Return the [x, y] coordinate for the center point of the cell that contains the specified text.  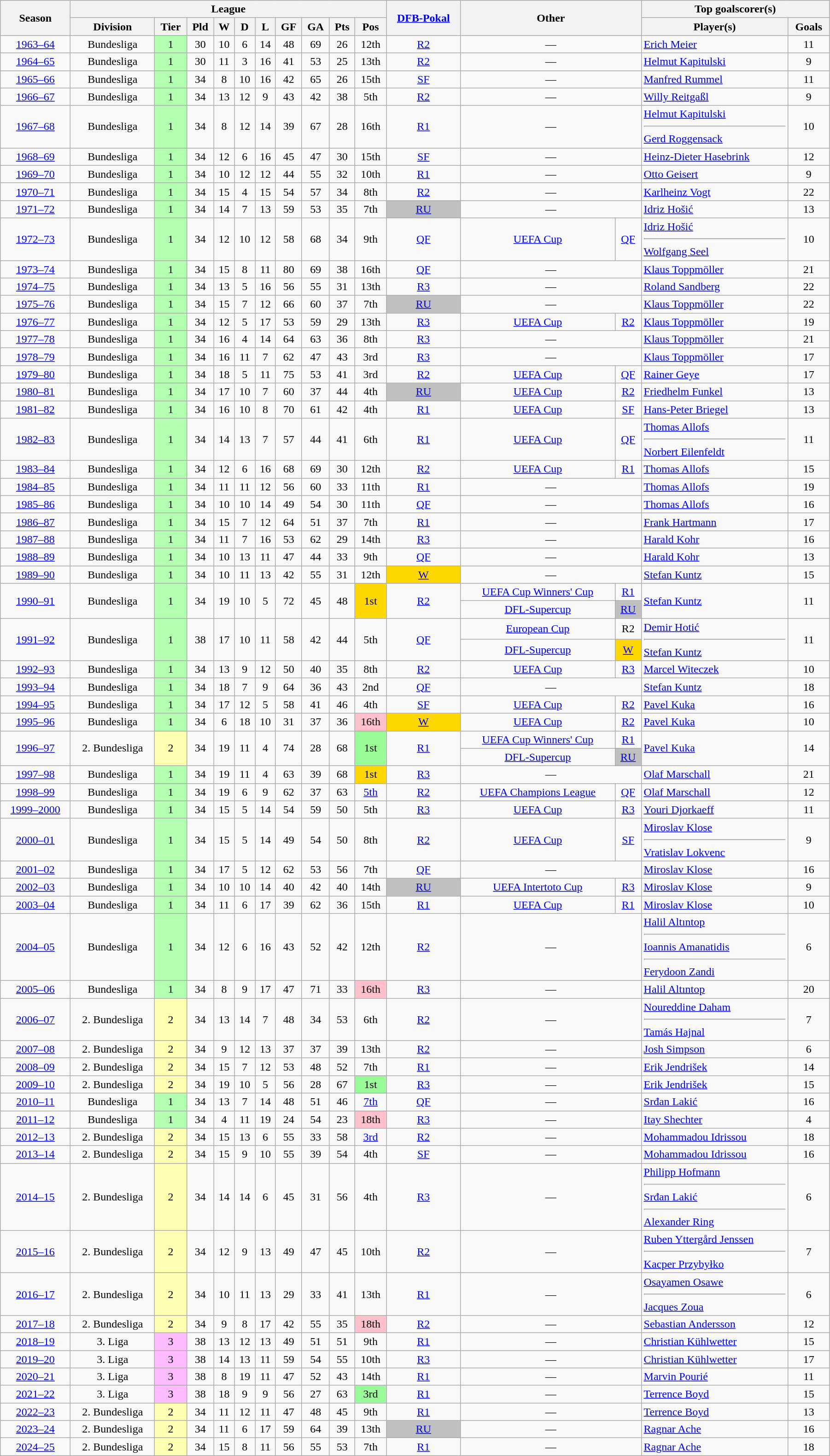
2023–24 [35, 1429]
2001–02 [35, 869]
Top goalscorer(s) [735, 9]
1989–90 [35, 574]
Pts [342, 27]
DFB-Pokal [424, 18]
2013–14 [35, 1154]
1973–74 [35, 269]
Erich Meier [715, 44]
Idriz Hošić [715, 209]
Other [551, 18]
1984–85 [35, 487]
Philipp Hofmann Srđan Lakić Alexander Ring [715, 1197]
1988–89 [35, 557]
2007–08 [35, 1049]
23 [342, 1119]
Manfred Rummel [715, 79]
1994–95 [35, 705]
2022–23 [35, 1412]
UEFA Champions League [538, 792]
1982–83 [35, 439]
1983–84 [35, 469]
European Cup [538, 629]
2016–17 [35, 1294]
1996–97 [35, 748]
2017–18 [35, 1324]
Josh Simpson [715, 1049]
2011–12 [35, 1119]
24 [288, 1119]
2006–07 [35, 1019]
2012–13 [35, 1137]
Itay Shechter [715, 1119]
1970–71 [35, 192]
Player(s) [715, 27]
32 [342, 174]
27 [316, 1394]
D [245, 27]
Halil Altıntop [715, 990]
1999–2000 [35, 810]
Srđan Lakić [715, 1102]
2002–03 [35, 887]
20 [809, 990]
1981–82 [35, 409]
2024–25 [35, 1447]
2003–04 [35, 905]
Miroslav Klose Vratislav Lokvenc [715, 839]
Roland Sandberg [715, 287]
Friedhelm Funkel [715, 392]
Pos [370, 27]
UEFA Intertoto Cup [538, 887]
1978–79 [35, 357]
1987–88 [35, 539]
1965–66 [35, 79]
Hans-Peter Briegel [715, 409]
Tier [171, 27]
71 [316, 990]
2015–16 [35, 1252]
2000–01 [35, 839]
1966–67 [35, 97]
1975–76 [35, 304]
2018–19 [35, 1341]
1971–72 [35, 209]
2010–11 [35, 1102]
Ruben Yttergård Jenssen Kacper Przybyłko [715, 1252]
2020–21 [35, 1377]
Pld [200, 27]
Goals [809, 27]
1979–80 [35, 374]
Otto Geisert [715, 174]
1992–93 [35, 670]
61 [316, 409]
1997–98 [35, 775]
1964–65 [35, 62]
Frank Hartmann [715, 522]
65 [316, 79]
Sebastian Andersson [715, 1324]
Noureddine Daham Tamás Hajnal [715, 1019]
Marvin Pourié [715, 1377]
70 [288, 409]
Helmut Kapitulski [715, 62]
2005–06 [35, 990]
GF [288, 27]
1968–69 [35, 157]
2021–22 [35, 1394]
Heinz-Dieter Hasebrink [715, 157]
2014–15 [35, 1197]
Thomas Allofs Norbert Eilenfeldt [715, 439]
Idriz Hošić Wolfgang Seel [715, 239]
1986–87 [35, 522]
1967–68 [35, 127]
Halil Altıntop Ioannis Amanatidis Ferydoon Zandi [715, 947]
1980–81 [35, 392]
1972–73 [35, 239]
League [228, 9]
1993–94 [35, 687]
Helmut Kapitulski Gerd Roggensack [715, 127]
2nd [370, 687]
2008–09 [35, 1067]
1998–99 [35, 792]
1977–78 [35, 339]
Karlheinz Vogt [715, 192]
2004–05 [35, 947]
80 [288, 269]
1963–64 [35, 44]
1990–91 [35, 601]
Willy Reitgaßl [715, 97]
Division [112, 27]
Youri Djorkaeff [715, 810]
74 [288, 748]
Demir Hotić Stefan Kuntz [715, 640]
1991–92 [35, 640]
Rainer Geye [715, 374]
Osayamen Osawe Jacques Zoua [715, 1294]
1974–75 [35, 287]
Marcel Witeczek [715, 670]
Season [35, 18]
66 [288, 304]
2019–20 [35, 1359]
1985–86 [35, 504]
GA [316, 27]
1995–96 [35, 722]
72 [288, 601]
L [265, 27]
2009–10 [35, 1084]
75 [288, 374]
1969–70 [35, 174]
25 [342, 62]
1976–77 [35, 322]
